Scan for the cell matching the given text and deliver its [x, y] coordinate at center. 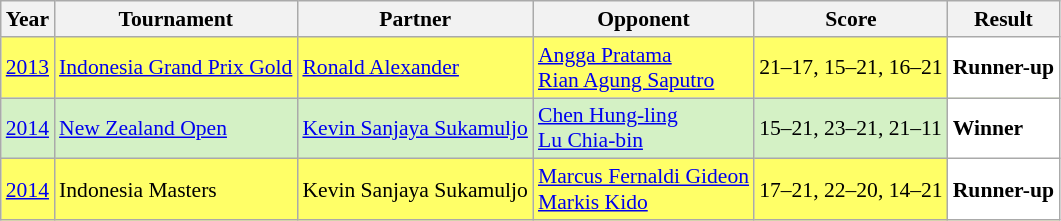
15–21, 23–21, 21–11 [851, 128]
Winner [1004, 128]
Ronald Alexander [415, 68]
Indonesia Grand Prix Gold [176, 68]
Year [28, 19]
Partner [415, 19]
Tournament [176, 19]
Score [851, 19]
Indonesia Masters [176, 190]
New Zealand Open [176, 128]
17–21, 22–20, 14–21 [851, 190]
Chen Hung-ling Lu Chia-bin [644, 128]
Angga Pratama Rian Agung Saputro [644, 68]
Opponent [644, 19]
Result [1004, 19]
Marcus Fernaldi Gideon Markis Kido [644, 190]
2013 [28, 68]
21–17, 15–21, 16–21 [851, 68]
